Pinpoint the cell where the given text exists, returning its (X, Y) midpoint coordinate. 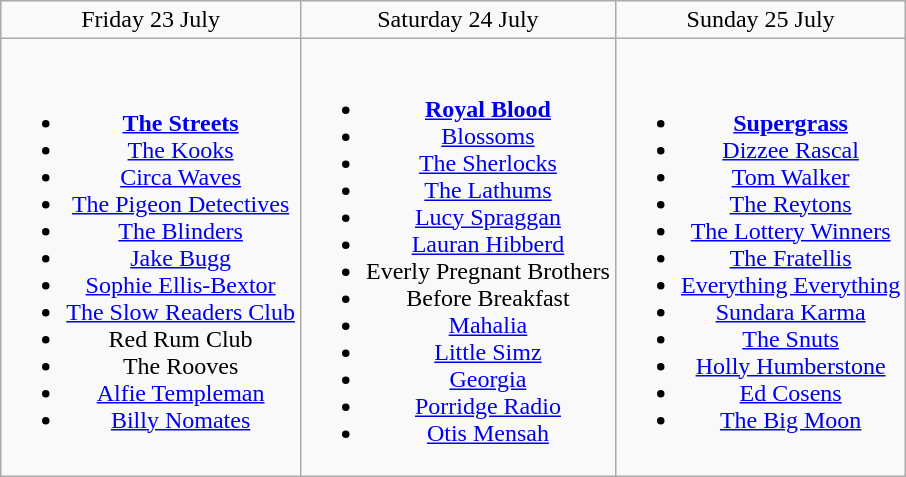
Sunday 25 July (760, 20)
Friday 23 July (151, 20)
Saturday 24 July (458, 20)
